Locate the cell with the specified text and output its (X, Y) center coordinate. 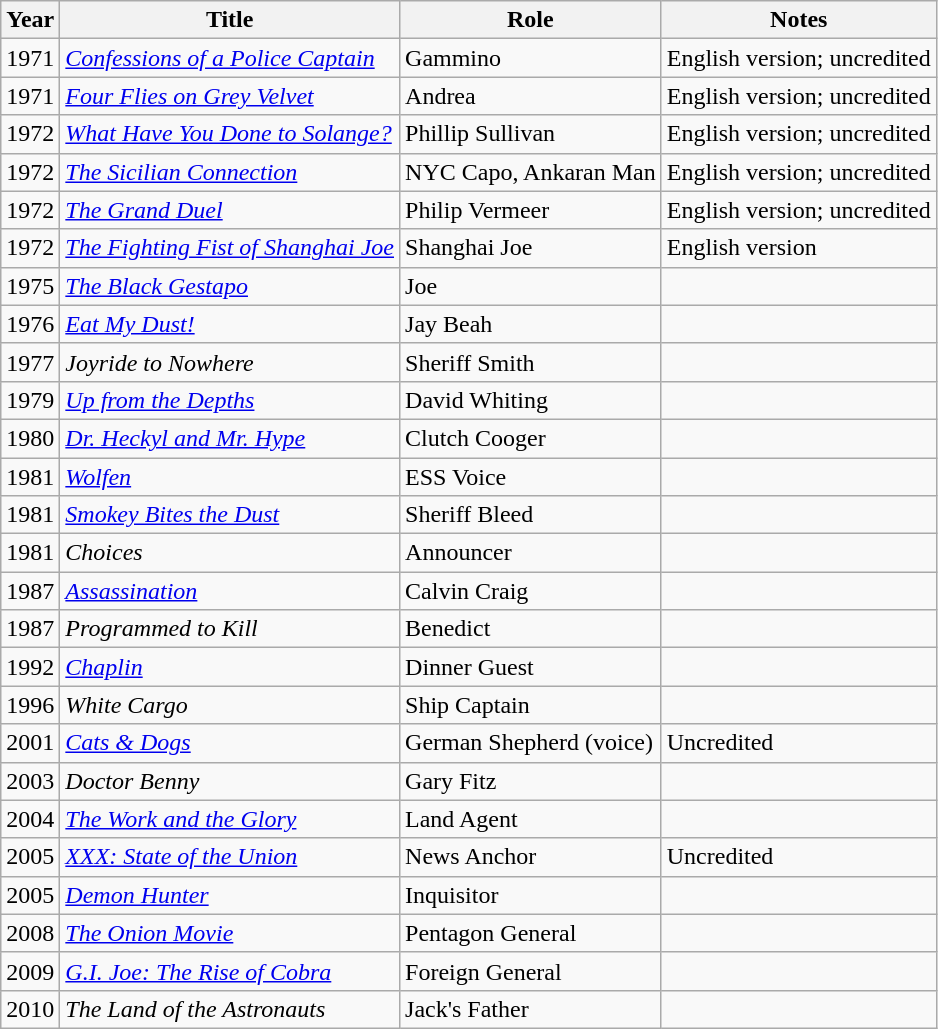
The Grand Duel (230, 210)
Phillip Sullivan (531, 134)
Choices (230, 553)
2001 (30, 743)
Up from the Depths (230, 400)
What Have You Done to Solange? (230, 134)
Jack's Father (531, 1009)
Title (230, 20)
1975 (30, 286)
Demon Hunter (230, 895)
1977 (30, 362)
1976 (30, 324)
1979 (30, 400)
Philip Vermeer (531, 210)
The Sicilian Connection (230, 172)
Role (531, 20)
Four Flies on Grey Velvet (230, 96)
2008 (30, 933)
The Land of the Astronauts (230, 1009)
News Anchor (531, 857)
2009 (30, 971)
Chaplin (230, 667)
2010 (30, 1009)
Sheriff Bleed (531, 515)
Dr. Heckyl and Mr. Hype (230, 438)
2004 (30, 819)
Clutch Cooger (531, 438)
The Black Gestapo (230, 286)
Ship Captain (531, 705)
Benedict (531, 629)
German Shepherd (voice) (531, 743)
Assassination (230, 591)
1980 (30, 438)
The Onion Movie (230, 933)
Inquisitor (531, 895)
Year (30, 20)
Gary Fitz (531, 781)
Announcer (531, 553)
NYC Capo, Ankaran Man (531, 172)
XXX: State of the Union (230, 857)
Calvin Craig (531, 591)
Pentagon General (531, 933)
Shanghai Joe (531, 248)
Joe (531, 286)
ESS Voice (531, 477)
Wolfen (230, 477)
The Fighting Fist of Shanghai Joe (230, 248)
Gammino (531, 58)
White Cargo (230, 705)
Joyride to Nowhere (230, 362)
1992 (30, 667)
Andrea (531, 96)
Land Agent (531, 819)
G.I. Joe: The Rise of Cobra (230, 971)
Confessions of a Police Captain (230, 58)
Foreign General (531, 971)
Smokey Bites the Dust (230, 515)
1996 (30, 705)
Notes (798, 20)
Sheriff Smith (531, 362)
Cats & Dogs (230, 743)
Jay Beah (531, 324)
Dinner Guest (531, 667)
English version (798, 248)
The Work and the Glory (230, 819)
Doctor Benny (230, 781)
David Whiting (531, 400)
Programmed to Kill (230, 629)
Eat My Dust! (230, 324)
2003 (30, 781)
